Find where the given text appears and provide that cell's center as (X, Y) coordinate. 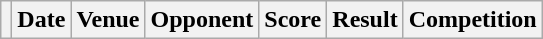
Opponent (202, 20)
Venue (108, 20)
Date (42, 20)
Result (365, 20)
Score (293, 20)
Competition (472, 20)
